For the text-containing cell, return its midpoint in (X, Y) coordinate format. 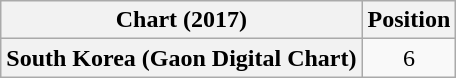
Position (409, 20)
Chart (2017) (182, 20)
South Korea (Gaon Digital Chart) (182, 58)
6 (409, 58)
